Scan for the cell matching the given text and deliver its (x, y) coordinate at center. 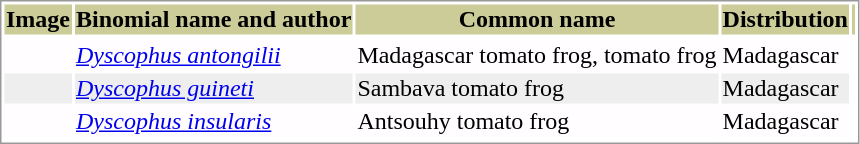
Dyscophus insularis (213, 121)
Binomial name and author (213, 19)
Common name (537, 19)
Dyscophus guineti (213, 89)
Distribution (785, 19)
Madagascar tomato frog, tomato frog (537, 55)
Antsouhy tomato frog (537, 121)
Sambava tomato frog (537, 89)
Dyscophus antongilii (213, 55)
Image (38, 19)
